Pinpoint the cell where the given text exists, returning its (x, y) midpoint coordinate. 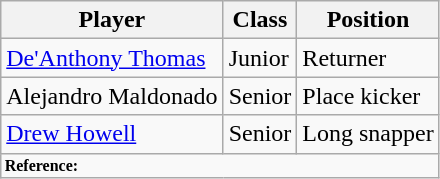
Junior (260, 58)
Returner (368, 58)
Alejandro Maldonado (112, 96)
Reference: (220, 165)
Player (112, 20)
Place kicker (368, 96)
Drew Howell (112, 134)
Position (368, 20)
Class (260, 20)
Long snapper (368, 134)
De'Anthony Thomas (112, 58)
